Scan for the cell matching the given text and deliver its [x, y] coordinate at center. 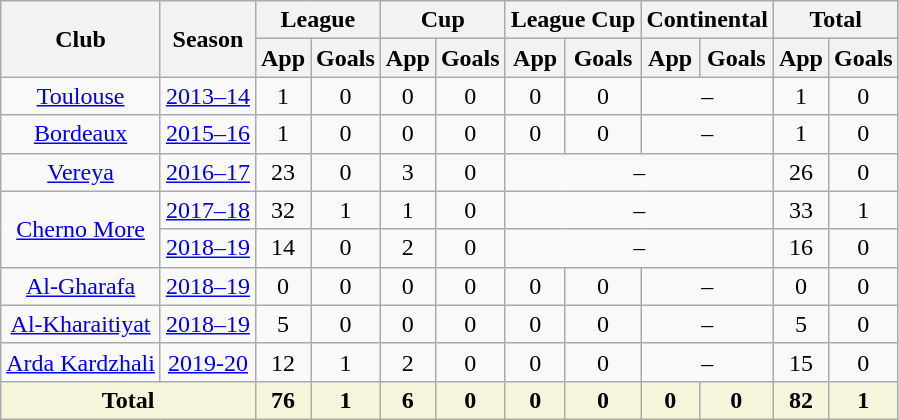
2019-20 [208, 362]
82 [800, 400]
2017–18 [208, 210]
15 [800, 362]
League Cup [573, 20]
76 [282, 400]
6 [408, 400]
Al-Gharafa [81, 286]
Club [81, 39]
League [318, 20]
14 [282, 248]
Season [208, 39]
Arda Kardzhali [81, 362]
Cup [442, 20]
2016–17 [208, 172]
33 [800, 210]
Toulouse [81, 96]
23 [282, 172]
Continental [707, 20]
16 [800, 248]
Al-Kharaitiyat [81, 324]
Cherno More [81, 229]
Bordeaux [81, 134]
12 [282, 362]
2013–14 [208, 96]
2015–16 [208, 134]
3 [408, 172]
26 [800, 172]
32 [282, 210]
Vereya [81, 172]
